Scan for the cell matching the given text and deliver its [x, y] coordinate at center. 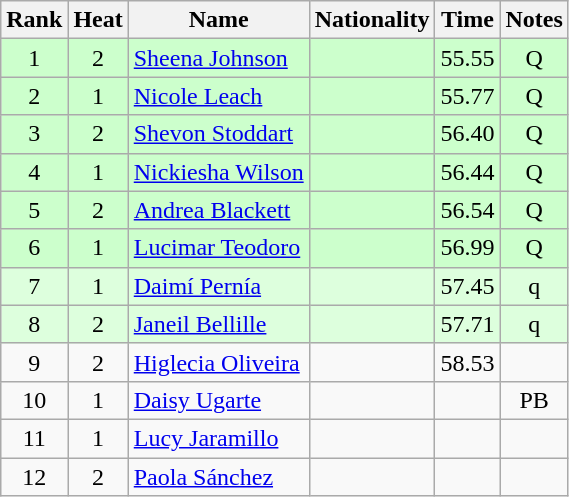
Rank [34, 20]
Time [468, 20]
55.77 [468, 96]
3 [34, 134]
9 [34, 362]
Daimí Pernía [218, 286]
Lucy Jaramillo [218, 438]
55.55 [468, 58]
4 [34, 172]
Andrea Blackett [218, 210]
Nicole Leach [218, 96]
Daisy Ugarte [218, 400]
56.99 [468, 248]
Shevon Stoddart [218, 134]
10 [34, 400]
57.45 [468, 286]
11 [34, 438]
12 [34, 477]
Sheena Johnson [218, 58]
Nickiesha Wilson [218, 172]
7 [34, 286]
56.44 [468, 172]
Name [218, 20]
6 [34, 248]
Heat [98, 20]
Nationality [372, 20]
57.71 [468, 324]
Lucimar Teodoro [218, 248]
56.40 [468, 134]
Notes [534, 20]
58.53 [468, 362]
56.54 [468, 210]
8 [34, 324]
Paola Sánchez [218, 477]
Janeil Bellille [218, 324]
PB [534, 400]
Higlecia Oliveira [218, 362]
5 [34, 210]
